Identify which cell holds the provided text, then report its [X, Y] central coordinate. 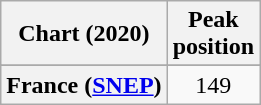
149 [213, 85]
Peakposition [213, 34]
France (SNEP) [84, 85]
Chart (2020) [84, 34]
